Find where the given text appears and provide that cell's center as (x, y) coordinate. 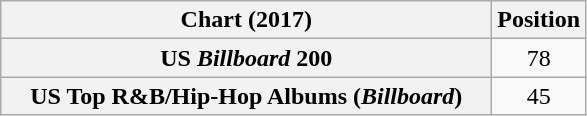
78 (539, 58)
Position (539, 20)
US Billboard 200 (246, 58)
Chart (2017) (246, 20)
45 (539, 96)
US Top R&B/Hip-Hop Albums (Billboard) (246, 96)
